Determine the (X, Y) coordinate at the center of the cell enclosing the given text.  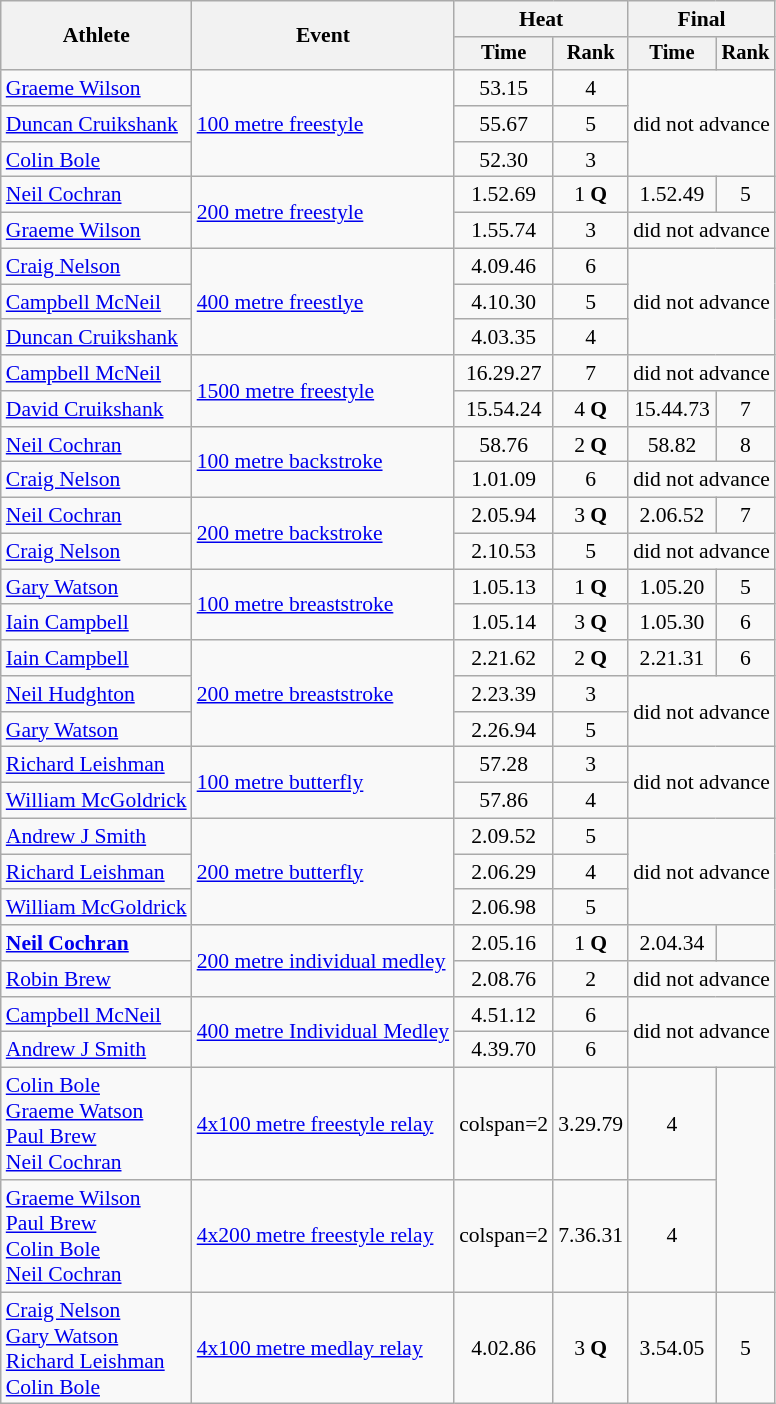
Event (323, 36)
4x100 metre freestyle relay (323, 1124)
Final (702, 19)
2 (590, 979)
200 metre freestyle (323, 212)
58.76 (504, 445)
400 metre Individual Medley (323, 1032)
100 metre backstroke (323, 462)
4.10.30 (504, 302)
1.05.20 (672, 587)
Robin Brew (96, 979)
1.05.13 (504, 587)
4.03.35 (504, 338)
2.09.52 (504, 837)
David Cruikshank (96, 409)
2.05.16 (504, 943)
1.52.49 (672, 195)
53.15 (504, 88)
4.51.12 (504, 1015)
1.01.09 (504, 480)
16.29.27 (504, 373)
200 metre backstroke (323, 534)
Athlete (96, 36)
100 metre breaststroke (323, 604)
1.55.74 (504, 231)
2.21.31 (672, 658)
100 metre freestyle (323, 124)
Craig NelsonGary WatsonRichard LeishmanColin Bole (96, 1348)
1.52.69 (504, 195)
15.54.24 (504, 409)
2.06.29 (504, 872)
200 metre butterfly (323, 872)
2.05.94 (504, 516)
200 metre breaststroke (323, 694)
1.05.30 (672, 623)
4.39.70 (504, 1050)
2.08.76 (504, 979)
Neil Hudghton (96, 694)
2.23.39 (504, 694)
Heat (541, 19)
Graeme WilsonPaul BrewColin BoleNeil Cochran (96, 1236)
57.28 (504, 765)
15.44.73 (672, 409)
2.04.34 (672, 943)
400 metre freestlye (323, 302)
4.09.46 (504, 267)
1500 metre freestyle (323, 390)
3.54.05 (672, 1348)
Colin Bole (96, 160)
3.29.79 (590, 1124)
4 Q (590, 409)
7.36.31 (590, 1236)
52.30 (504, 160)
2.26.94 (504, 730)
200 metre individual medley (323, 960)
100 metre butterfly (323, 782)
2.10.53 (504, 552)
55.67 (504, 124)
8 (746, 445)
2.21.62 (504, 658)
1.05.14 (504, 623)
4.02.86 (504, 1348)
4x100 metre medlay relay (323, 1348)
57.86 (504, 801)
2.06.98 (504, 908)
2.06.52 (672, 516)
Colin BoleGraeme WatsonPaul BrewNeil Cochran (96, 1124)
4x200 metre freestyle relay (323, 1236)
58.82 (672, 445)
